Scan for the cell matching the given text and deliver its [X, Y] coordinate at center. 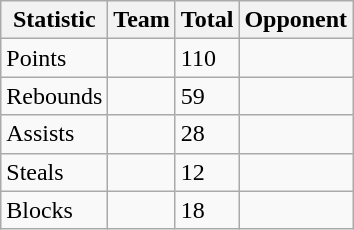
12 [207, 172]
18 [207, 210]
Rebounds [54, 96]
Team [142, 20]
Total [207, 20]
Points [54, 58]
110 [207, 58]
Steals [54, 172]
59 [207, 96]
28 [207, 134]
Blocks [54, 210]
Assists [54, 134]
Opponent [296, 20]
Statistic [54, 20]
